Return [x, y] of the center of cell containing provided text 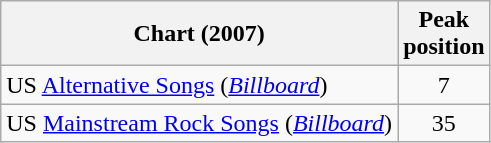
35 [444, 123]
7 [444, 85]
Chart (2007) [200, 34]
Peakposition [444, 34]
US Alternative Songs (Billboard) [200, 85]
US Mainstream Rock Songs (Billboard) [200, 123]
